Identify which cell holds the provided text, then report its [X, Y] central coordinate. 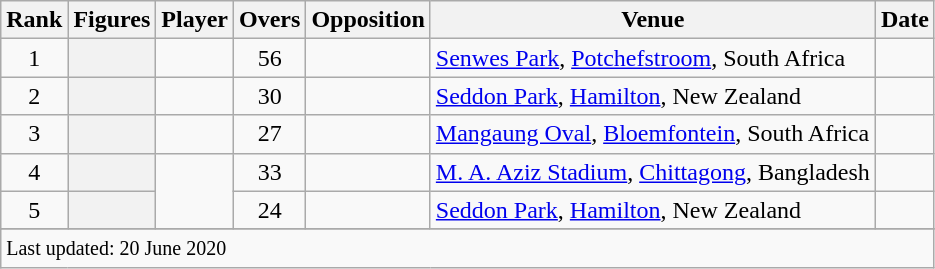
5 [34, 210]
Opposition [368, 20]
Overs [270, 20]
Date [904, 20]
M. A. Aziz Stadium, Chittagong, Bangladesh [652, 172]
Venue [652, 20]
4 [34, 172]
Figures [112, 20]
1 [34, 58]
56 [270, 58]
30 [270, 96]
Mangaung Oval, Bloemfontein, South Africa [652, 134]
27 [270, 134]
2 [34, 96]
Player [195, 20]
3 [34, 134]
24 [270, 210]
Senwes Park, Potchefstroom, South Africa [652, 58]
33 [270, 172]
Last updated: 20 June 2020 [468, 248]
Rank [34, 20]
